Identify which cell holds the provided text, then report its [X, Y] central coordinate. 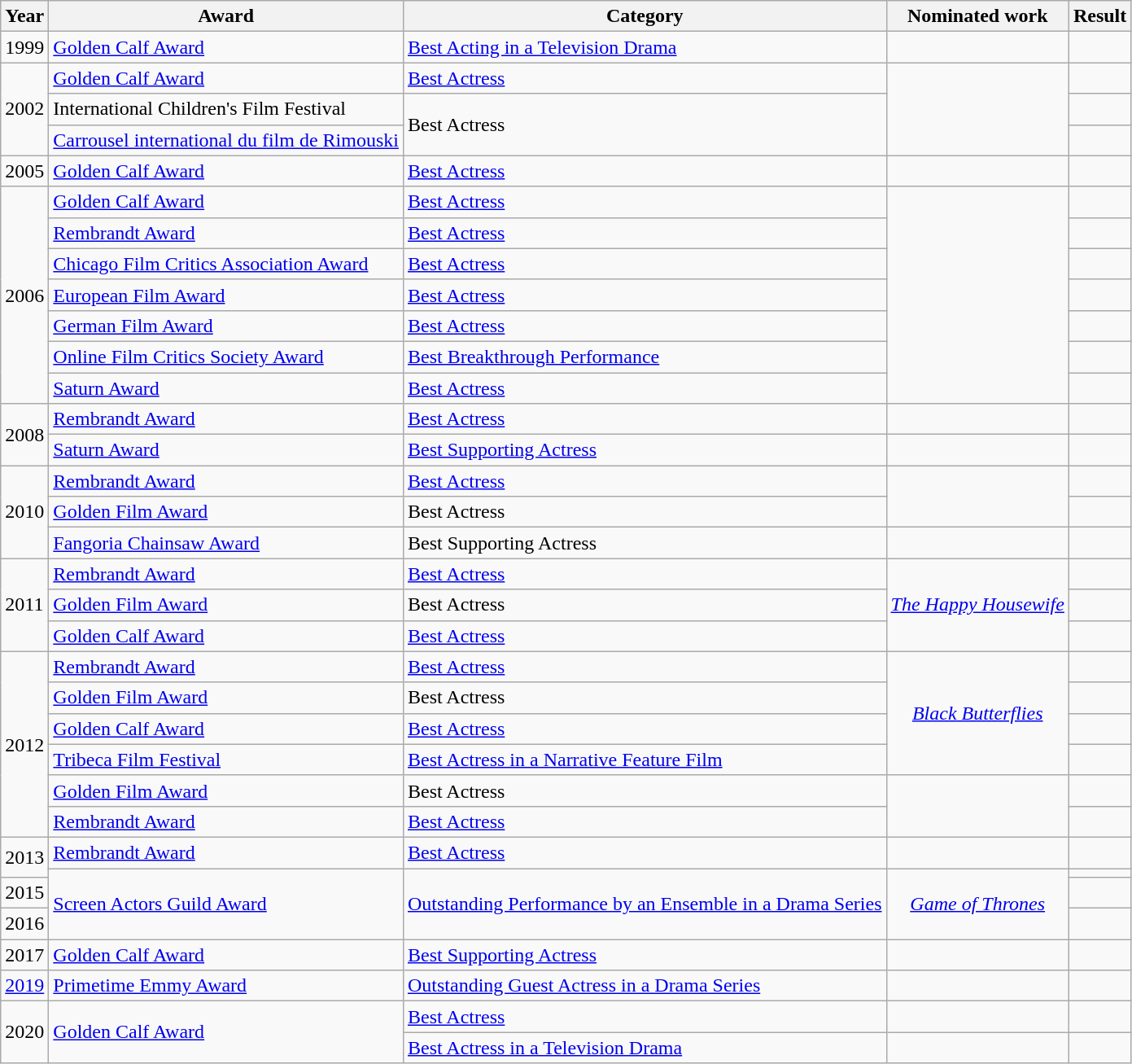
2017 [24, 955]
Best Actress in a Television Drama [645, 1048]
Outstanding Guest Actress in a Drama Series [645, 986]
2012 [24, 744]
Result [1099, 16]
Award [226, 16]
Outstanding Performance by an Ensemble in a Drama Series [645, 904]
Black Butterflies [977, 713]
Carrousel international du film de Rimouski [226, 140]
2016 [24, 924]
German Film Award [226, 326]
2015 [24, 893]
Year [24, 16]
2020 [24, 1032]
Screen Actors Guild Award [226, 904]
2005 [24, 171]
Fangoria Chainsaw Award [226, 543]
Category [645, 16]
Chicago Film Critics Association Award [226, 264]
Best Actress in a Narrative Feature Film [645, 760]
Best Acting in a Television Drama [645, 47]
Online Film Critics Society Award [226, 357]
2019 [24, 986]
2002 [24, 109]
Primetime Emmy Award [226, 986]
Game of Thrones [977, 904]
International Children's Film Festival [226, 109]
Tribeca Film Festival [226, 760]
The Happy Housewife [977, 605]
2011 [24, 605]
2013 [24, 856]
1999 [24, 47]
2010 [24, 512]
Nominated work [977, 16]
2008 [24, 435]
Best Breakthrough Performance [645, 357]
2006 [24, 295]
European Film Award [226, 295]
